Capture the cell that displays the provided text and extract its [X, Y] central coordinate. 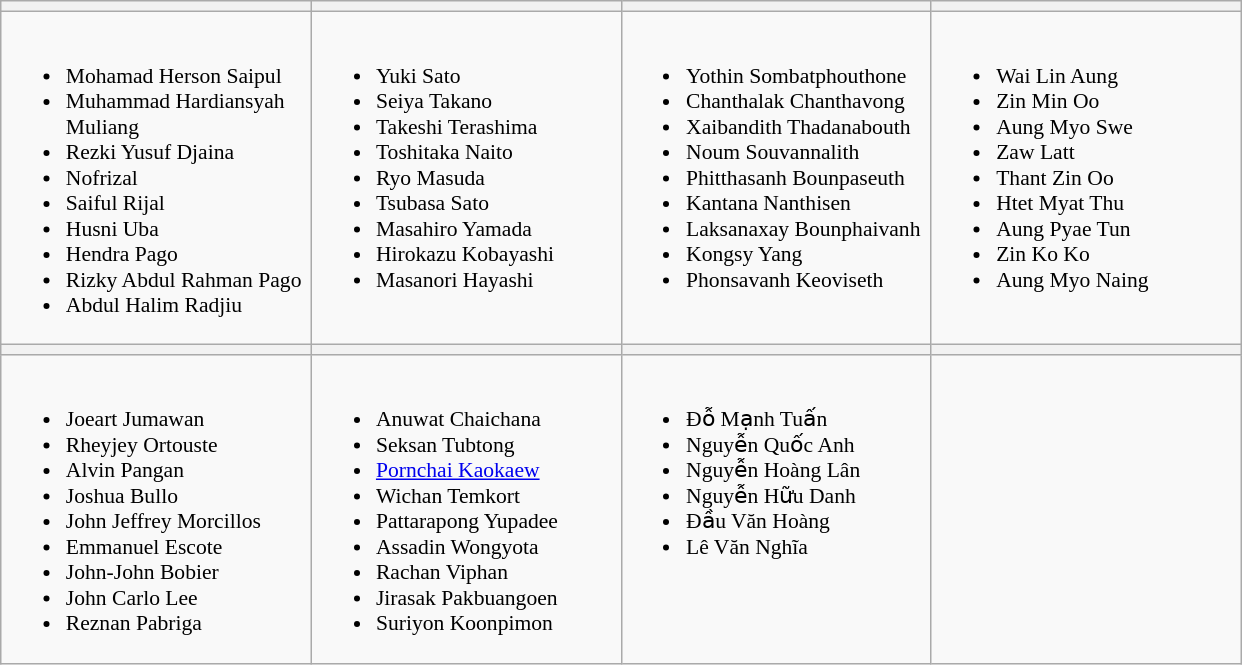
Wai Lin AungZin Min OoAung Myo SweZaw LattThant Zin OoHtet Myat ThuAung Pyae TunZin Ko KoAung Myo Naing [1086, 178]
Đỗ Mạnh TuấnNguyễn Quốc AnhNguyễn Hoàng LânNguyễn Hữu DanhĐầu Văn HoàngLê Văn Nghĩa [776, 509]
Yuki SatoSeiya TakanoTakeshi TerashimaToshitaka NaitoRyo MasudaTsubasa SatoMasahiro YamadaHirokazu KobayashiMasanori Hayashi [466, 178]
Joeart JumawanRheyjey OrtousteAlvin PanganJoshua BulloJohn Jeffrey MorcillosEmmanuel EscoteJohn-John BobierJohn Carlo LeeReznan Pabriga [156, 509]
Anuwat ChaichanaSeksan TubtongPornchai KaokaewWichan TemkortPattarapong YupadeeAssadin WongyotaRachan ViphanJirasak PakbuangoenSuriyon Koonpimon [466, 509]
Mohamad Herson SaipulMuhammad Hardiansyah MuliangRezki Yusuf DjainaNofrizalSaiful RijalHusni UbaHendra PagoRizky Abdul Rahman PagoAbdul Halim Radjiu [156, 178]
